Pinpoint the cell where the given text exists, returning its (x, y) midpoint coordinate. 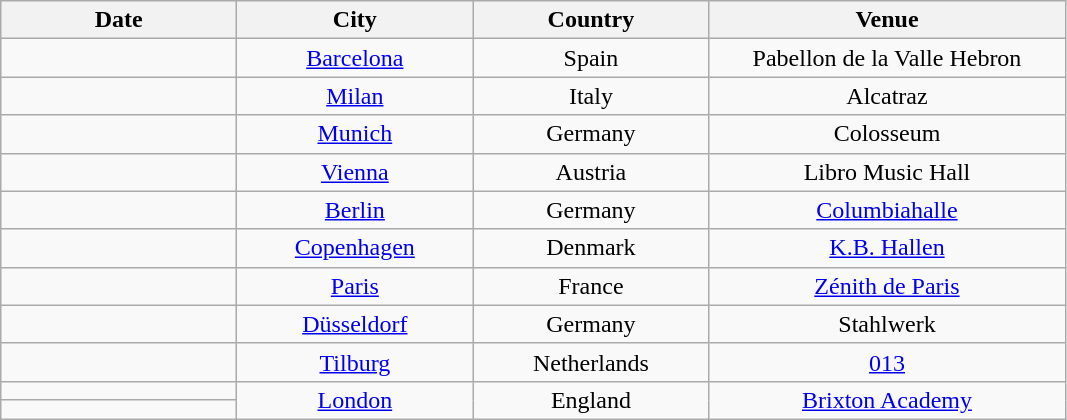
Country (591, 20)
Tilburg (355, 362)
Barcelona (355, 58)
Spain (591, 58)
Düsseldorf (355, 324)
Austria (591, 172)
Netherlands (591, 362)
Brixton Academy (887, 400)
013 (887, 362)
Colosseum (887, 134)
K.B. Hallen (887, 248)
Date (119, 20)
Denmark (591, 248)
Zénith de Paris (887, 286)
London (355, 400)
France (591, 286)
Berlin (355, 210)
Copenhagen (355, 248)
Alcatraz (887, 96)
Libro Music Hall (887, 172)
Milan (355, 96)
Munich (355, 134)
Pabellon de la Valle Hebron (887, 58)
Columbiahalle (887, 210)
Stahlwerk (887, 324)
Paris (355, 286)
Vienna (355, 172)
Venue (887, 20)
City (355, 20)
Italy (591, 96)
England (591, 400)
